Capture the cell that displays the provided text and extract its [X, Y] central coordinate. 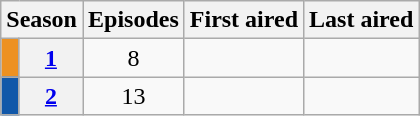
First aired [244, 20]
Episodes [133, 20]
Season [42, 20]
1 [50, 58]
2 [50, 96]
8 [133, 58]
Last aired [362, 20]
13 [133, 96]
